Detect which cell encompasses the target text, then output its (x, y) center coordinate. 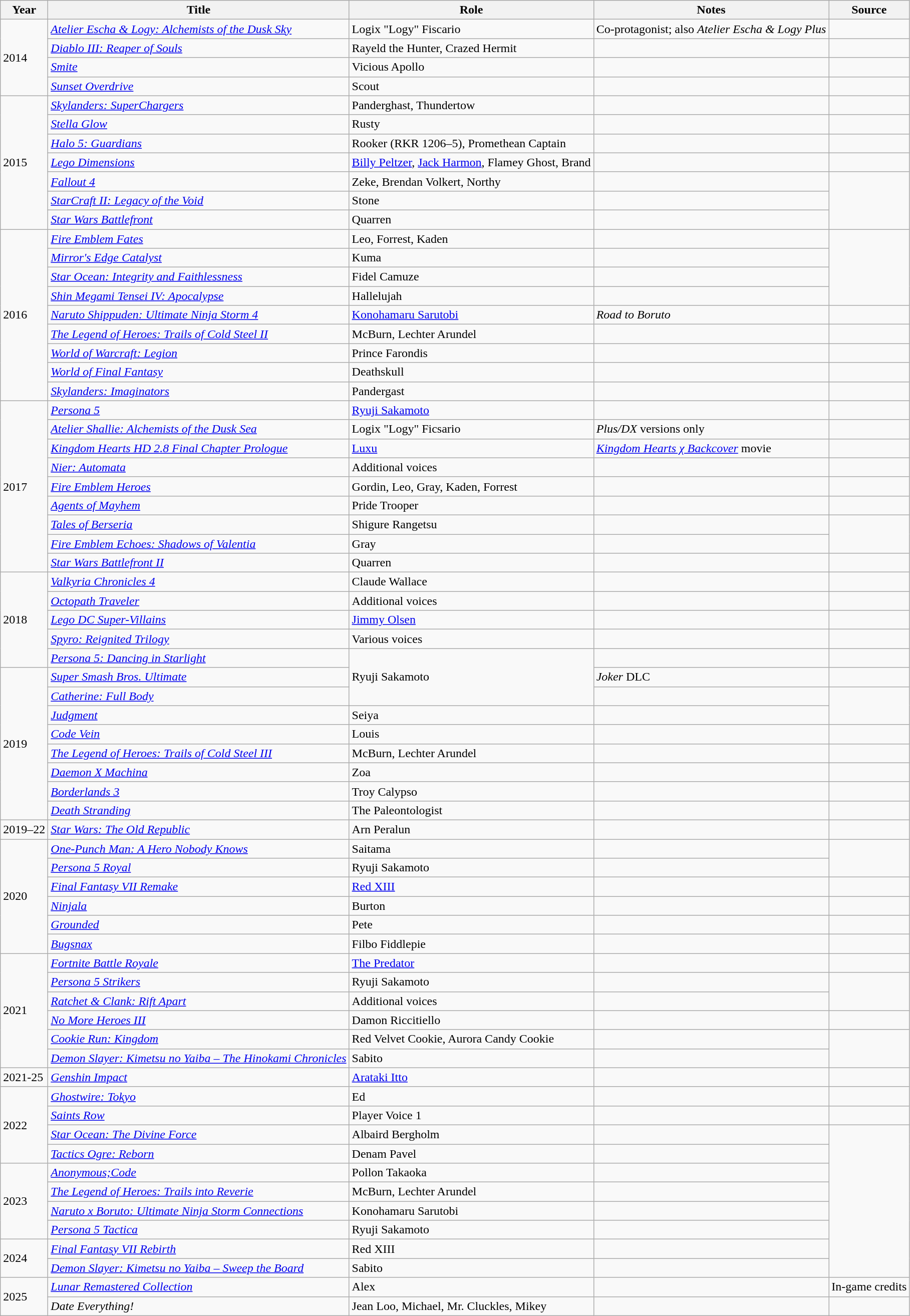
Jimmy Olsen (471, 620)
StarCraft II: Legacy of the Void (198, 200)
Super Smash Bros. Ultimate (198, 677)
Star Wars Battlefront (198, 219)
Damon Riccitiello (471, 1020)
Smite (198, 67)
Catherine: Full Body (198, 696)
Final Fantasy VII Remake (198, 887)
Rusty (471, 124)
Demon Slayer: Kimetsu no Yaiba – Sweep the Board (198, 1268)
Title (198, 10)
Rooker (RKR 1206–5), Promethean Captain (471, 143)
Final Fantasy VII Rebirth (198, 1249)
Death Stranding (198, 810)
Various voices (471, 639)
Fidel Camuze (471, 277)
Grounded (198, 925)
Lego DC Super-Villains (198, 620)
Star Ocean: Integrity and Faithlessness (198, 277)
Pride Trooper (471, 505)
Fire Emblem Heroes (198, 486)
Arataki Itto (471, 1077)
Cookie Run: Kingdom (198, 1039)
2023 (24, 1201)
Arn Peralun (471, 829)
Fire Emblem Fates (198, 239)
The Paleontologist (471, 810)
Logix "Logy" Fiscario (471, 29)
Judgment (198, 715)
Demon Slayer: Kimetsu no Yaiba – The Hinokami Chronicles (198, 1058)
Gordin, Leo, Gray, Kaden, Forrest (471, 486)
Year (24, 10)
Atelier Shallie: Alchemists of the Dusk Sea (198, 429)
Shigure Rangetsu (471, 524)
Persona 5: Dancing in Starlight (198, 658)
Saitama (471, 849)
Louis (471, 734)
Gray (471, 543)
Persona 5 (198, 410)
Octopath Traveler (198, 601)
Date Everything! (198, 1306)
Plus/DX versions only (711, 429)
Stone (471, 200)
2019–22 (24, 829)
One-Punch Man: A Hero Nobody Knows (198, 849)
The Legend of Heroes: Trails of Cold Steel II (198, 334)
Kingdom Hearts HD 2.8 Final Chapter Prologue (198, 448)
Kuma (471, 258)
Filbo Fiddlepie (471, 944)
Tactics Ogre: Reborn (198, 1153)
Daemon X Machina (198, 772)
Naruto Shippuden: Ultimate Ninja Storm 4 (198, 315)
Zoa (471, 772)
Diablo III: Reaper of Souls (198, 48)
Naruto x Boruto: Ultimate Ninja Storm Connections (198, 1211)
Pandergast (471, 391)
Burton (471, 906)
2015 (24, 162)
Star Wars Battlefront II (198, 563)
2019 (24, 744)
2016 (24, 315)
World of Warcraft: Legion (198, 353)
Fortnite Battle Royale (198, 963)
Player Voice 1 (471, 1115)
Seiya (471, 715)
Denam Pavel (471, 1153)
2022 (24, 1125)
Pollon Takaoka (471, 1173)
Halo 5: Guardians (198, 143)
Ed (471, 1096)
Ghostwire: Tokyo (198, 1096)
Scout (471, 86)
Ratchet & Clank: Rift Apart (198, 1001)
The Predator (471, 963)
Billy Peltzer, Jack Harmon, Flamey Ghost, Brand (471, 162)
2025 (24, 1296)
2024 (24, 1258)
Code Vein (198, 734)
Spyro: Reignited Trilogy (198, 639)
The Legend of Heroes: Trails into Reverie (198, 1192)
No More Heroes III (198, 1020)
Luxu (471, 448)
Tales of Berseria (198, 524)
Lego Dimensions (198, 162)
Troy Calypso (471, 791)
Jean Loo, Michael, Mr. Cluckles, Mikey (471, 1306)
Atelier Escha & Logy: Alchemists of the Dusk Sky (198, 29)
Agents of Mayhem (198, 505)
Rayeld the Hunter, Crazed Hermit (471, 48)
Source (869, 10)
Vicious Apollo (471, 67)
Joker DLC (711, 677)
Logix "Logy" Ficsario (471, 429)
Deathskull (471, 372)
Claude Wallace (471, 582)
Ninjala (198, 906)
Skylanders: SuperChargers (198, 105)
Alex (471, 1287)
Persona 5 Tactica (198, 1230)
2017 (24, 487)
Prince Farondis (471, 353)
Stella Glow (198, 124)
2020 (24, 896)
Persona 5 Strikers (198, 982)
Zeke, Brendan Volkert, Northy (471, 181)
2018 (24, 620)
Road to Boruto (711, 315)
Borderlands 3 (198, 791)
Saints Row (198, 1115)
2014 (24, 58)
Persona 5 Royal (198, 868)
Hallelujah (471, 296)
2021-25 (24, 1077)
Genshin Impact (198, 1077)
Albaird Bergholm (471, 1134)
Valkyria Chronicles 4 (198, 582)
Skylanders: Imaginators (198, 391)
Star Wars: The Old Republic (198, 829)
Bugsnax (198, 944)
Sunset Overdrive (198, 86)
Leo, Forrest, Kaden (471, 239)
Fallout 4 (198, 181)
Notes (711, 10)
The Legend of Heroes: Trails of Cold Steel III (198, 753)
Lunar Remastered Collection (198, 1287)
Star Ocean: The Divine Force (198, 1134)
In-game credits (869, 1287)
Co-protagonist; also Atelier Escha & Logy Plus (711, 29)
Pete (471, 925)
2021 (24, 1011)
Shin Megami Tensei IV: Apocalypse (198, 296)
Fire Emblem Echoes: Shadows of Valentia (198, 543)
Mirror's Edge Catalyst (198, 258)
World of Final Fantasy (198, 372)
Nier: Automata (198, 467)
Red Velvet Cookie, Aurora Candy Cookie (471, 1039)
Panderghast, Thundertow (471, 105)
Kingdom Hearts χ Backcover movie (711, 448)
Role (471, 10)
Anonymous;Code (198, 1173)
